Return [X, Y] of the center of cell containing provided text 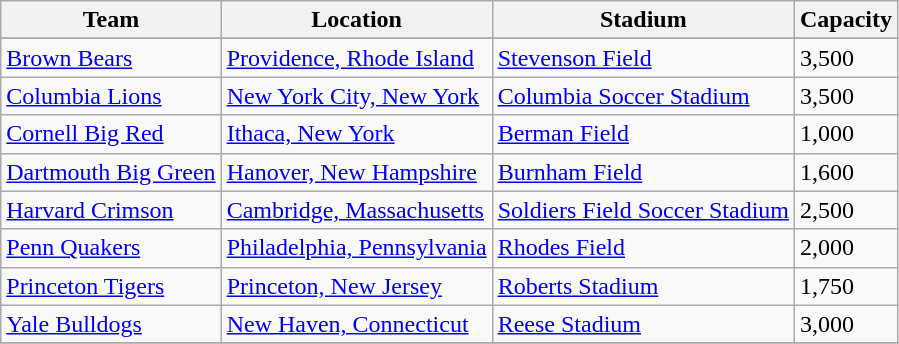
2,500 [846, 210]
2,000 [846, 248]
Location [356, 20]
Stadium [643, 20]
Brown Bears [111, 58]
Cornell Big Red [111, 134]
1,750 [846, 286]
Providence, Rhode Island [356, 58]
Capacity [846, 20]
3,000 [846, 324]
Team [111, 20]
New York City, New York [356, 96]
Stevenson Field [643, 58]
Harvard Crimson [111, 210]
Princeton, New Jersey [356, 286]
Princeton Tigers [111, 286]
Cambridge, Massachusetts [356, 210]
Hanover, New Hampshire [356, 172]
Columbia Soccer Stadium [643, 96]
Yale Bulldogs [111, 324]
Roberts Stadium [643, 286]
Dartmouth Big Green [111, 172]
1,000 [846, 134]
Columbia Lions [111, 96]
Philadelphia, Pennsylvania [356, 248]
Berman Field [643, 134]
Soldiers Field Soccer Stadium [643, 210]
Penn Quakers [111, 248]
Rhodes Field [643, 248]
Ithaca, New York [356, 134]
Reese Stadium [643, 324]
New Haven, Connecticut [356, 324]
1,600 [846, 172]
Burnham Field [643, 172]
